Detect which cell encompasses the target text, then output its [x, y] center coordinate. 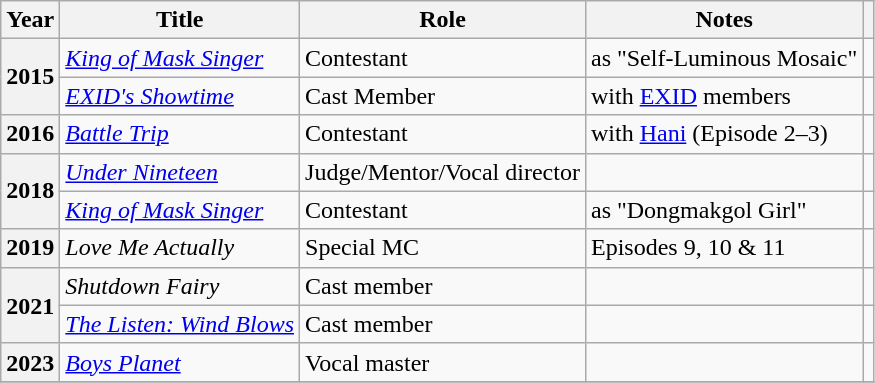
2019 [30, 248]
Love Me Actually [180, 248]
2015 [30, 77]
EXID's Showtime [180, 96]
as "Self-Luminous Mosaic" [724, 58]
Vocal master [443, 362]
Shutdown Fairy [180, 286]
Boys Planet [180, 362]
Judge/Mentor/Vocal director [443, 172]
Battle Trip [180, 134]
2018 [30, 191]
Role [443, 20]
Year [30, 20]
2016 [30, 134]
Under Nineteen [180, 172]
with EXID members [724, 96]
Episodes 9, 10 & 11 [724, 248]
2023 [30, 362]
as "Dongmakgol Girl" [724, 210]
Special MC [443, 248]
Notes [724, 20]
Cast Member [443, 96]
The Listen: Wind Blows [180, 324]
Title [180, 20]
with Hani (Episode 2–3) [724, 134]
2021 [30, 305]
